Search for the cell housing the specified text and yield its (X, Y) center coordinate. 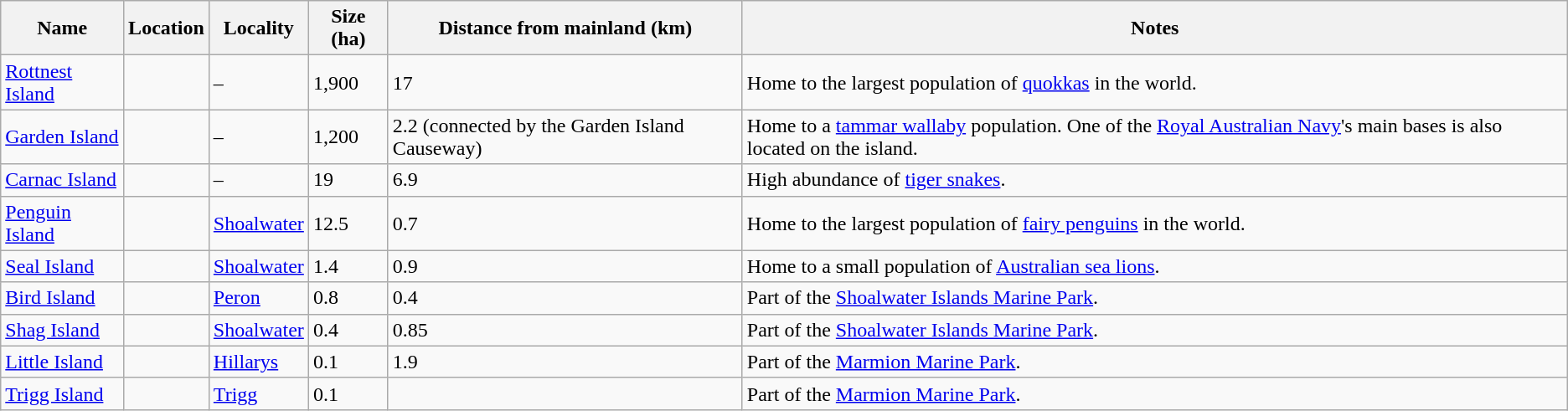
1.4 (348, 266)
Little Island (62, 362)
0.8 (348, 298)
Carnac Island (62, 180)
Home to a tammar wallaby population. One of the Royal Australian Navy's main bases is also located on the island. (1154, 137)
19 (348, 180)
Shag Island (62, 330)
Trigg Island (62, 393)
Home to a small population of Australian sea lions. (1154, 266)
Rottnest Island (62, 82)
Distance from mainland (km) (565, 28)
1.9 (565, 362)
Garden Island (62, 137)
12.5 (348, 223)
Peron (258, 298)
Seal Island (62, 266)
1,900 (348, 82)
Size (ha) (348, 28)
Trigg (258, 393)
17 (565, 82)
2.2 (connected by the Garden Island Causeway) (565, 137)
Locality (258, 28)
0.9 (565, 266)
Bird Island (62, 298)
Home to the largest population of quokkas in the world. (1154, 82)
Location (167, 28)
6.9 (565, 180)
Home to the largest population of fairy penguins in the world. (1154, 223)
Hillarys (258, 362)
0.7 (565, 223)
Name (62, 28)
Penguin Island (62, 223)
1,200 (348, 137)
0.85 (565, 330)
Notes (1154, 28)
High abundance of tiger snakes. (1154, 180)
